Detect which cell encompasses the target text, then output its (X, Y) center coordinate. 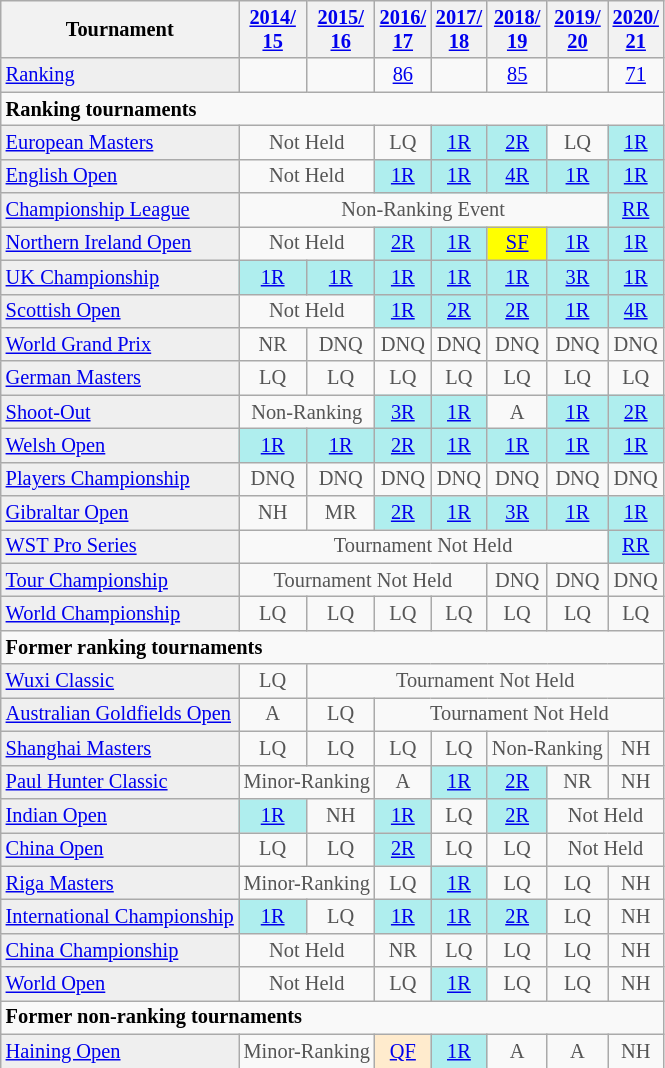
Scottish Open (120, 311)
Ranking (120, 75)
71 (636, 75)
2019/20 (577, 29)
Ranking tournaments (332, 109)
Riga Masters (120, 883)
Australian Goldfields Open (120, 714)
QF (403, 1051)
China Championship (120, 950)
85 (517, 75)
Shanghai Masters (120, 748)
SF (517, 243)
Gibraltar Open (120, 513)
UK Championship (120, 277)
European Masters (120, 142)
MR (341, 513)
Welsh Open (120, 445)
Wuxi Classic (120, 681)
Championship League (120, 210)
2017/18 (459, 29)
World Championship (120, 613)
English Open (120, 176)
China Open (120, 849)
Tournament (120, 29)
Indian Open (120, 815)
World Grand Prix (120, 344)
2015/16 (341, 29)
Haining Open (120, 1051)
International Championship (120, 916)
Non-Ranking Event (424, 210)
WST Pro Series (120, 546)
86 (403, 75)
German Masters (120, 378)
Paul Hunter Classic (120, 782)
2018/19 (517, 29)
Northern Ireland Open (120, 243)
2020/21 (636, 29)
Players Championship (120, 479)
Former non-ranking tournaments (332, 1017)
Shoot-Out (120, 412)
Former ranking tournaments (332, 647)
2014/15 (273, 29)
2016/17 (403, 29)
Tour Championship (120, 580)
World Open (120, 984)
